Search for the cell housing the specified text and yield its (X, Y) center coordinate. 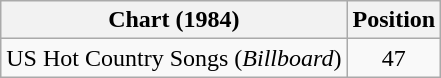
Position (394, 20)
47 (394, 58)
US Hot Country Songs (Billboard) (174, 58)
Chart (1984) (174, 20)
